Search for the cell housing the specified text and yield its (X, Y) center coordinate. 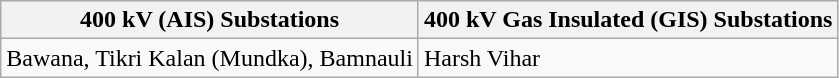
Bawana, Tikri Kalan (Mundka), Bamnauli (210, 58)
400 kV Gas Insulated (GIS) Substations (628, 20)
400 kV (AIS) Substations (210, 20)
Harsh Vihar (628, 58)
